Determine the (X, Y) coordinate at the center of the cell enclosing the given text.  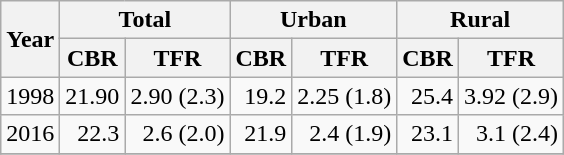
1998 (30, 96)
19.2 (261, 96)
2.4 (1.9) (344, 134)
Rural (480, 20)
Total (145, 20)
21.9 (261, 134)
21.90 (92, 96)
3.92 (2.9) (510, 96)
3.1 (2.4) (510, 134)
25.4 (428, 96)
23.1 (428, 134)
22.3 (92, 134)
2.6 (2.0) (178, 134)
2.90 (2.3) (178, 96)
Year (30, 39)
2.25 (1.8) (344, 96)
Urban (314, 20)
2016 (30, 134)
